Provide the [x, y] coordinate of the cell's center where the given text is located.  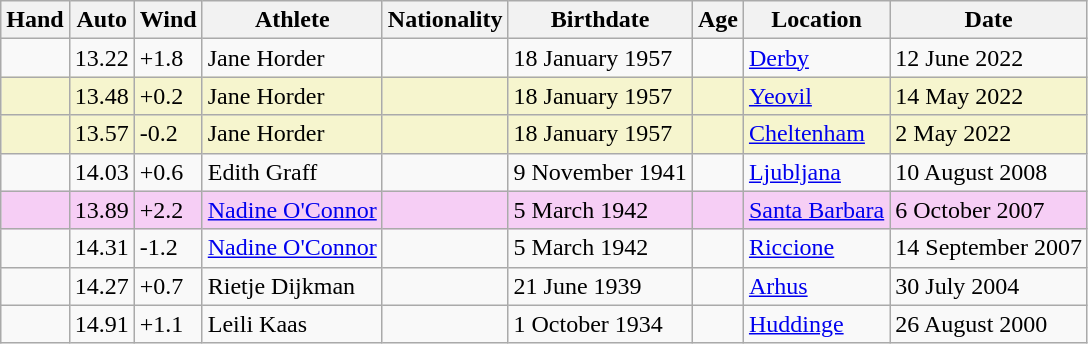
14.03 [102, 172]
13.48 [102, 96]
Leili Kaas [292, 324]
Santa Barbara [816, 210]
14 May 2022 [989, 96]
Cheltenham [816, 134]
13.57 [102, 134]
+0.2 [168, 96]
Athlete [292, 20]
14 September 2007 [989, 248]
30 July 2004 [989, 286]
Location [816, 20]
6 October 2007 [989, 210]
13.22 [102, 58]
9 November 1941 [600, 172]
Derby [816, 58]
Yeovil [816, 96]
Rietje Dijkman [292, 286]
13.89 [102, 210]
+0.6 [168, 172]
+1.8 [168, 58]
Date [989, 20]
Edith Graff [292, 172]
Age [718, 20]
14.27 [102, 286]
14.91 [102, 324]
Hand [35, 20]
Arhus [816, 286]
Riccione [816, 248]
-0.2 [168, 134]
Ljubljana [816, 172]
-1.2 [168, 248]
Auto [102, 20]
1 October 1934 [600, 324]
Huddinge [816, 324]
2 May 2022 [989, 134]
10 August 2008 [989, 172]
+0.7 [168, 286]
Birthdate [600, 20]
Nationality [445, 20]
26 August 2000 [989, 324]
+1.1 [168, 324]
Wind [168, 20]
21 June 1939 [600, 286]
+2.2 [168, 210]
12 June 2022 [989, 58]
14.31 [102, 248]
